Find where the given text appears and provide that cell's center as [x, y] coordinate. 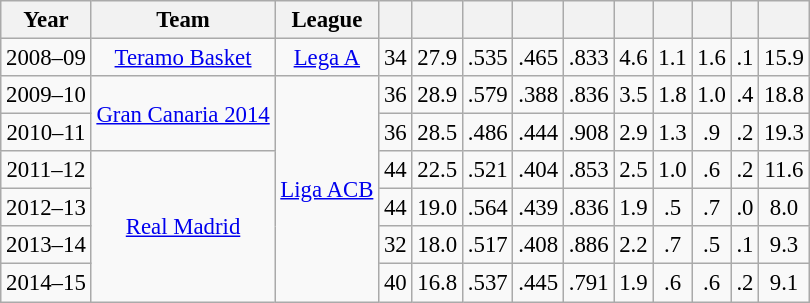
.486 [487, 133]
9.1 [784, 283]
.537 [487, 283]
11.6 [784, 170]
.791 [588, 283]
.521 [487, 170]
1.6 [712, 58]
2011–12 [46, 170]
27.9 [437, 58]
.444 [538, 133]
.388 [538, 95]
1.1 [672, 58]
28.9 [437, 95]
2.5 [634, 170]
15.9 [784, 58]
3.5 [634, 95]
19.3 [784, 133]
18.0 [437, 245]
.579 [487, 95]
.908 [588, 133]
Real Madrid [183, 226]
.564 [487, 208]
1.8 [672, 95]
22.5 [437, 170]
2008–09 [46, 58]
.886 [588, 245]
40 [396, 283]
.0 [745, 208]
1.3 [672, 133]
.408 [538, 245]
Gran Canaria 2014 [183, 114]
.404 [538, 170]
18.8 [784, 95]
32 [396, 245]
.445 [538, 283]
.517 [487, 245]
.833 [588, 58]
19.0 [437, 208]
Teramo Basket [183, 58]
Liga ACB [327, 189]
2013–14 [46, 245]
Team [183, 20]
.439 [538, 208]
2.9 [634, 133]
28.5 [437, 133]
.853 [588, 170]
2010–11 [46, 133]
9.3 [784, 245]
16.8 [437, 283]
.9 [712, 133]
2009–10 [46, 95]
8.0 [784, 208]
Year [46, 20]
4.6 [634, 58]
2.2 [634, 245]
.535 [487, 58]
.4 [745, 95]
34 [396, 58]
Lega A [327, 58]
2012–13 [46, 208]
League [327, 20]
.465 [538, 58]
2014–15 [46, 283]
